Capture the cell that displays the provided text and extract its [X, Y] central coordinate. 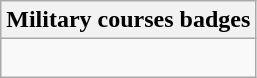
Military courses badges [128, 20]
